Locate the cell with the specified text and output its [x, y] center coordinate. 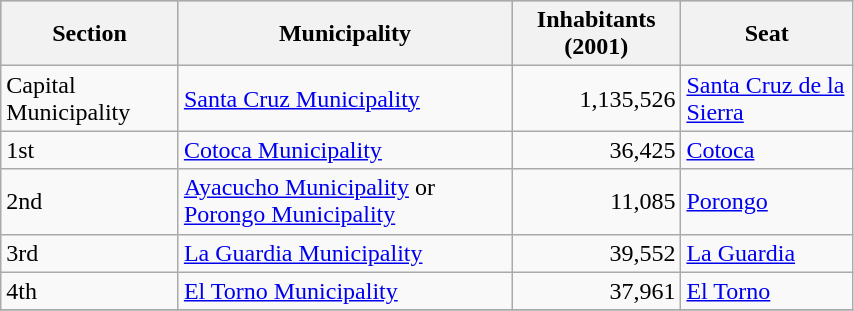
37,961 [596, 291]
Section [90, 34]
Capital Municipality [90, 98]
La Guardia [767, 253]
Cotoca Municipality [344, 150]
Seat [767, 34]
Porongo [767, 202]
La Guardia Municipality [344, 253]
Municipality [344, 34]
1st [90, 150]
2nd [90, 202]
Cotoca [767, 150]
39,552 [596, 253]
11,085 [596, 202]
El Torno [767, 291]
Ayacucho Municipality or Porongo Municipality [344, 202]
Santa Cruz de la Sierra [767, 98]
El Torno Municipality [344, 291]
Inhabitants (2001) [596, 34]
4th [90, 291]
36,425 [596, 150]
3rd [90, 253]
Santa Cruz Municipality [344, 98]
1,135,526 [596, 98]
